Capture the cell that displays the provided text and extract its [x, y] central coordinate. 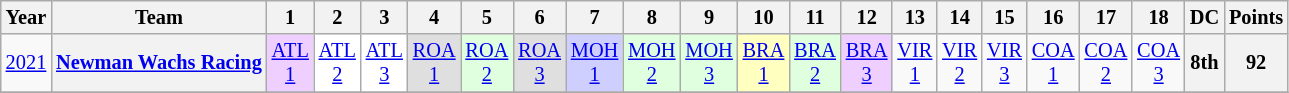
DC [1204, 17]
8th [1204, 63]
BRA2 [815, 63]
2 [338, 17]
18 [1158, 17]
1 [290, 17]
MOH3 [708, 63]
12 [867, 17]
Newman Wachs Racing [158, 63]
ATL2 [338, 63]
2021 [26, 63]
MOH2 [652, 63]
COA2 [1106, 63]
ATL3 [384, 63]
6 [540, 17]
17 [1106, 17]
14 [960, 17]
11 [815, 17]
VIR3 [1004, 63]
Team [158, 17]
ROA1 [434, 63]
Year [26, 17]
COA1 [1054, 63]
16 [1054, 17]
ROA2 [486, 63]
15 [1004, 17]
Points [1256, 17]
4 [434, 17]
92 [1256, 63]
7 [594, 17]
8 [652, 17]
VIR2 [960, 63]
MOH1 [594, 63]
COA3 [1158, 63]
3 [384, 17]
BRA3 [867, 63]
VIR1 [914, 63]
ATL1 [290, 63]
13 [914, 17]
ROA3 [540, 63]
10 [764, 17]
5 [486, 17]
9 [708, 17]
BRA1 [764, 63]
